Extract the (X, Y) coordinate from the center of the cell holding the provided text.  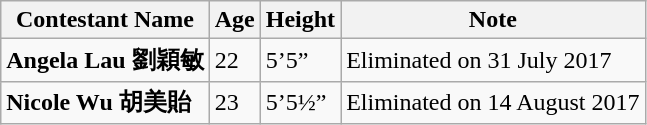
Eliminated on 31 July 2017 (493, 60)
Angela Lau 劉穎敏 (105, 60)
Nicole Wu 胡美貽 (105, 102)
Age (234, 20)
23 (234, 102)
Eliminated on 14 August 2017 (493, 102)
Note (493, 20)
5’5½” (300, 102)
22 (234, 60)
5’5” (300, 60)
Height (300, 20)
Contestant Name (105, 20)
